Return the (X, Y) coordinate for the center point of the cell that contains the specified text.  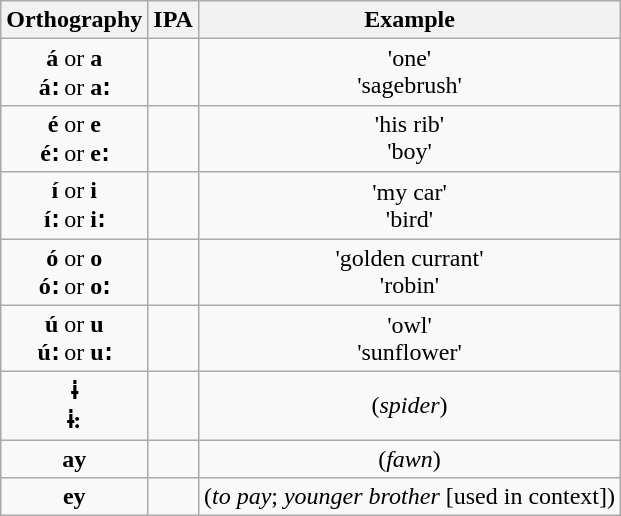
ɨɨ: (74, 406)
á or aá꞉ or a꞉ (74, 72)
IPA (174, 20)
ó or oó꞉ or o꞉ (74, 272)
'his rib' 'boy' (409, 138)
í or ií꞉ or i꞉ (74, 206)
'one' 'sagebrush' (409, 72)
ú or uú꞉ or u꞉ (74, 338)
(spider) (409, 406)
ay (74, 459)
'owl' 'sunflower' (409, 338)
(to pay; younger brother [used in context]) (409, 497)
ey (74, 497)
Orthography (74, 20)
é or eé꞉ or e꞉ (74, 138)
'my car' 'bird' (409, 206)
'golden currant' 'robin' (409, 272)
Example (409, 20)
(fawn) (409, 459)
